Extract the (x, y) coordinate from the center of the cell holding the provided text.  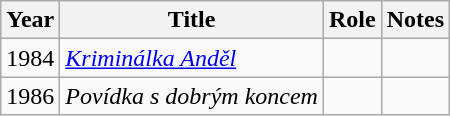
Role (352, 20)
Notes (415, 20)
Year (30, 20)
Title (192, 20)
1984 (30, 58)
1986 (30, 96)
Kriminálka Anděl (192, 58)
Povídka s dobrým koncem (192, 96)
